For the text-containing cell, return its midpoint in [x, y] coordinate format. 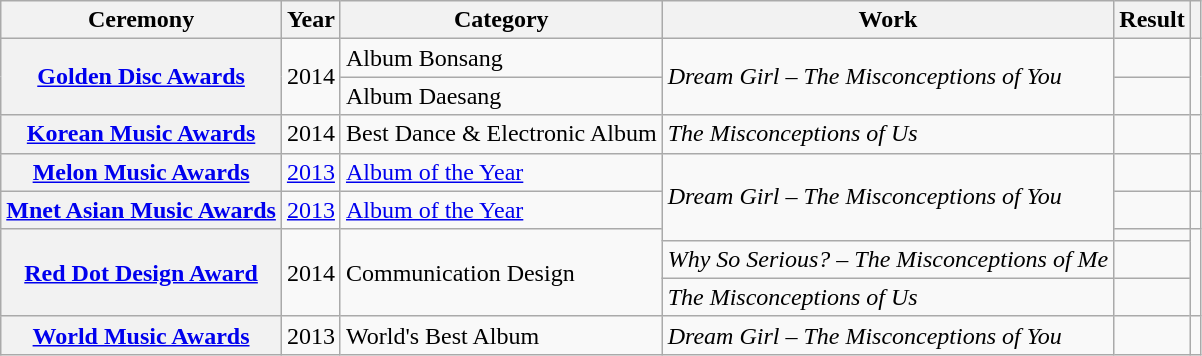
World Music Awards [142, 335]
Best Dance & Electronic Album [501, 134]
World's Best Album [501, 335]
Communication Design [501, 272]
Red Dot Design Award [142, 272]
Melon Music Awards [142, 172]
Result [1152, 20]
Album Bonsang [501, 58]
Category [501, 20]
Why So Serious? – The Misconceptions of Me [888, 259]
Album Daesang [501, 96]
Korean Music Awards [142, 134]
Work [888, 20]
Ceremony [142, 20]
Year [310, 20]
Golden Disc Awards [142, 77]
Mnet Asian Music Awards [142, 210]
